Find where the given text appears and provide that cell's center as [X, Y] coordinate. 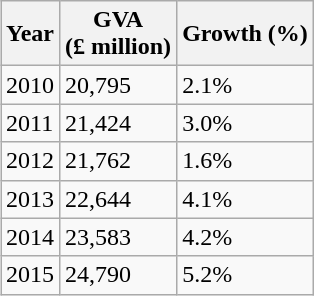
2011 [30, 123]
2010 [30, 85]
24,790 [118, 275]
2013 [30, 199]
20,795 [118, 85]
23,583 [118, 237]
4.1% [246, 199]
GVA (£ million) [118, 34]
22,644 [118, 199]
21,762 [118, 161]
Year [30, 34]
2012 [30, 161]
2014 [30, 237]
4.2% [246, 237]
3.0% [246, 123]
1.6% [246, 161]
Growth (%) [246, 34]
5.2% [246, 275]
21,424 [118, 123]
2015 [30, 275]
2.1% [246, 85]
